Determine the [x, y] coordinate at the center of the cell enclosing the given text.  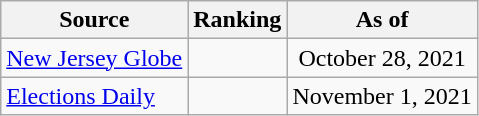
October 28, 2021 [382, 58]
Ranking [238, 20]
Source [94, 20]
As of [382, 20]
November 1, 2021 [382, 96]
Elections Daily [94, 96]
New Jersey Globe [94, 58]
